Output the (x, y) coordinate of the center of the cell containing the given text.  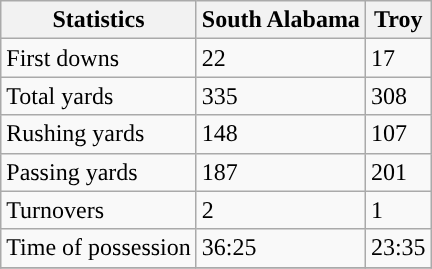
Statistics (99, 20)
36:25 (280, 248)
22 (280, 58)
148 (280, 134)
1 (398, 210)
107 (398, 134)
Turnovers (99, 210)
Time of possession (99, 248)
Troy (398, 20)
201 (398, 172)
Total yards (99, 96)
Rushing yards (99, 134)
First downs (99, 58)
23:35 (398, 248)
Passing yards (99, 172)
335 (280, 96)
17 (398, 58)
2 (280, 210)
308 (398, 96)
South Alabama (280, 20)
187 (280, 172)
